Pinpoint the cell where the given text exists, returning its (x, y) midpoint coordinate. 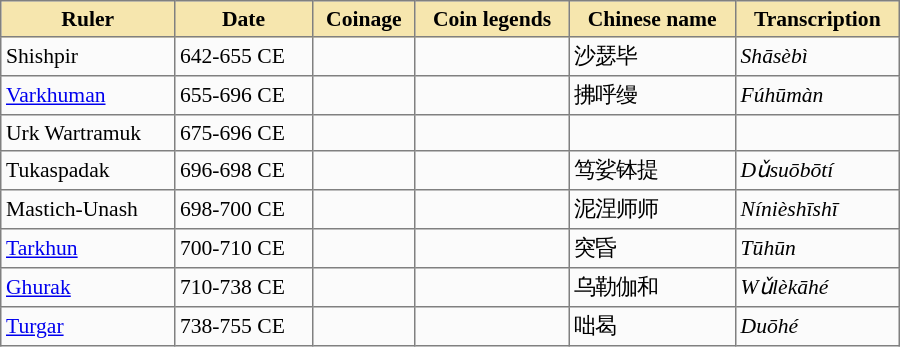
Turgar (88, 326)
Tukaspadak (88, 170)
Ruler (88, 19)
咄曷 (652, 326)
Tarkhun (88, 248)
沙瑟毕 (652, 56)
Coinage (364, 19)
泥涅师师 (652, 210)
Wǔlèkāhé (817, 288)
Tūhūn (817, 248)
Fúhūmàn (817, 96)
738-755 CE (244, 326)
Varkhuman (88, 96)
Coin legends (492, 19)
Date (244, 19)
Nínièshīshī (817, 210)
655-696 CE (244, 96)
696-698 CE (244, 170)
700-710 CE (244, 248)
Transcription (817, 19)
Duōhé (817, 326)
698-700 CE (244, 210)
Shāsèbì (817, 56)
Dǔsuōbōtí (817, 170)
Mastich-Unash (88, 210)
642-655 CE (244, 56)
675-696 CE (244, 133)
Urk Wartramuk (88, 133)
Ghurak (88, 288)
突昏 (652, 248)
710-738 CE (244, 288)
Chinese name (652, 19)
乌勒伽和 (652, 288)
笃娑钵提 (652, 170)
拂呼缦 (652, 96)
Shishpir (88, 56)
